Output the [x, y] coordinate of the center of the cell containing the given text.  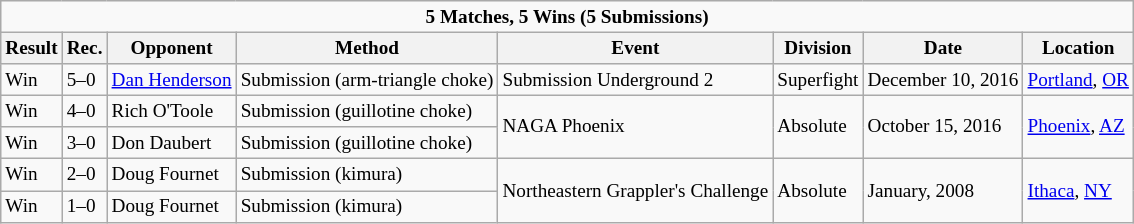
Ithaca, NY [1078, 190]
NAGA Phoenix [636, 126]
3–0 [84, 143]
Portland, OR [1078, 80]
Don Daubert [172, 143]
Location [1078, 48]
1–0 [84, 206]
Submission Underground 2 [636, 80]
Date [943, 48]
Dan Henderson [172, 80]
Northeastern Grappler's Challenge [636, 190]
Opponent [172, 48]
December 10, 2016 [943, 80]
5–0 [84, 80]
Superfight [818, 80]
Method [367, 48]
Event [636, 48]
Submission (arm-triangle choke) [367, 80]
4–0 [84, 111]
October 15, 2016 [943, 126]
5 Matches, 5 Wins (5 Submissions) [568, 17]
Division [818, 48]
Rec. [84, 48]
Rich O'Toole [172, 111]
January, 2008 [943, 190]
Phoenix, AZ [1078, 126]
2–0 [84, 175]
Result [32, 48]
